Capture the cell that displays the provided text and extract its [x, y] central coordinate. 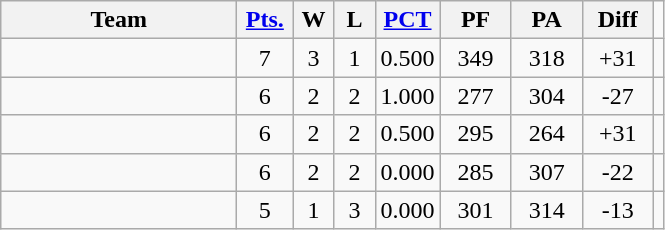
L [354, 20]
PCT [408, 20]
-22 [618, 172]
Team [119, 20]
277 [476, 96]
Pts. [265, 20]
W [314, 20]
295 [476, 134]
264 [546, 134]
PA [546, 20]
349 [476, 58]
5 [265, 210]
1.000 [408, 96]
318 [546, 58]
285 [476, 172]
PF [476, 20]
301 [476, 210]
-13 [618, 210]
Diff [618, 20]
-27 [618, 96]
7 [265, 58]
314 [546, 210]
304 [546, 96]
307 [546, 172]
